Output the (X, Y) coordinate of the center of the cell containing the given text.  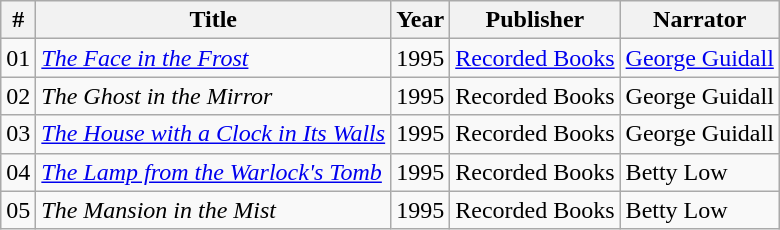
04 (18, 172)
The Ghost in the Mirror (214, 96)
Title (214, 20)
The Lamp from the Warlock's Tomb (214, 172)
The Face in the Frost (214, 58)
03 (18, 134)
The Mansion in the Mist (214, 210)
05 (18, 210)
# (18, 20)
The House with a Clock in Its Walls (214, 134)
02 (18, 96)
01 (18, 58)
Year (420, 20)
Narrator (700, 20)
Publisher (535, 20)
